Determine the (x, y) coordinate at the center of the cell enclosing the given text.  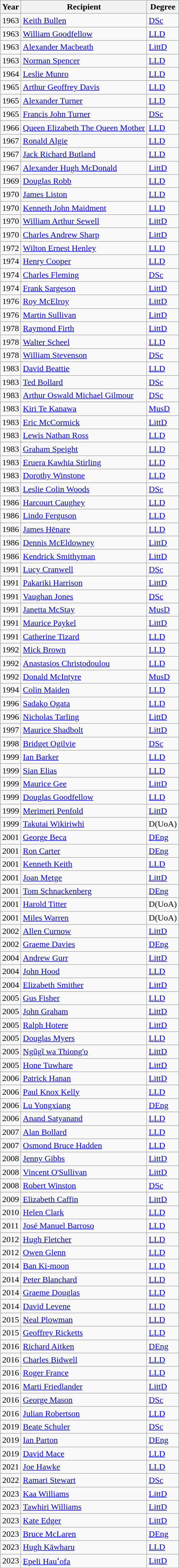
Graeme Davies (84, 944)
William Stevenson (84, 355)
Paul Knox Kelly (84, 1092)
Ronald Algie (84, 141)
Leslie Colin Woods (84, 489)
José Manuel Barroso (84, 1226)
Miles Warren (84, 918)
Donald McIntyre (84, 677)
Henry Cooper (84, 261)
Kiri Te Kanawa (84, 409)
Dennis McEldowney (84, 543)
Ramari Stewart (84, 1480)
Neal Plowman (84, 1320)
Degree (163, 7)
Vincent O'Sullivan (84, 1172)
Colin Maiden (84, 690)
Patrick Hanan (84, 1079)
William Goodfellow (84, 34)
Peter Blanchard (84, 1279)
Roger France (84, 1373)
Merimeri Penfold (84, 810)
Julian Robertson (84, 1413)
Keith Bullen (84, 20)
Francis John Turner (84, 114)
Ian Barker (84, 757)
Helen Clark (84, 1212)
Douglas Robb (84, 181)
Maurice Paykel (84, 623)
Norman Spencer (84, 61)
Kate Edger (84, 1520)
Recipient (84, 7)
Raymond Firth (84, 328)
Osmond Bruce Hadden (84, 1145)
Ron Carter (84, 851)
Ban Ki-moon (84, 1266)
2009 (11, 1199)
2021 (11, 1467)
Charles Bidwell (84, 1360)
Graham Speight (84, 449)
Hugh Fletcher (84, 1239)
David Beattie (84, 368)
Geoffrey Ricketts (84, 1333)
William Arthur Sewell (84, 221)
1969 (11, 181)
Arthur Geoffrey Davis (84, 87)
Mick Brown (84, 650)
Owen Glenn (84, 1253)
1998 (11, 744)
Richard Aitken (84, 1346)
Martin Sullivan (84, 315)
1994 (11, 690)
2022 (11, 1480)
Nicholas Tarling (84, 717)
Joe Hawke (84, 1467)
Elizabeth Caffin (84, 1199)
Douglas Goodfellow (84, 797)
Maurice Gee (84, 784)
David Mace (84, 1454)
Ian Parton (84, 1440)
Elizabeth Smither (84, 985)
Anastasios Christodoulou (84, 663)
Sadako Ogata (84, 703)
Arthur Oswald Michael Gilmour (84, 396)
1964 (11, 74)
Bruce McLaren (84, 1534)
James Hēnare (84, 529)
Joan Metge (84, 878)
Kenneth Keith (84, 864)
Eruera Kawhia Stirling (84, 462)
Graeme Douglas (84, 1293)
Alexander Turner (84, 101)
Beate Schuler (84, 1427)
Bridget Ogilvie (84, 744)
Ngũgĩ wa Thiong'o (84, 1052)
John Graham (84, 1011)
Harcourt Caughey (84, 502)
Lindo Ferguson (84, 516)
Vaughan Jones (84, 596)
David Levene (84, 1306)
2010 (11, 1212)
Wilton Ernest Henley (84, 248)
Frank Sargeson (84, 288)
George Mason (84, 1400)
Andrew Gurr (84, 958)
Ralph Hotere (84, 1025)
Charles Andrew Sharp (84, 235)
Sian Elias (84, 770)
Kendrick Smithyman (84, 556)
Kaa Williams (84, 1494)
1997 (11, 730)
Charles Fleming (84, 275)
Epeli Hauʻofa (84, 1561)
John Hood (84, 971)
Marti Friedlander (84, 1386)
Hone Tuwhare (84, 1065)
Jenny Gibbs (84, 1159)
Alexander Hugh McDonald (84, 168)
Hugh Kāwharu (84, 1547)
Douglas Myers (84, 1038)
Kenneth John Maidment (84, 208)
Lucy Cranwell (84, 569)
Jack Richard Butland (84, 154)
Ted Bollard (84, 382)
Tawhiri Williams (84, 1507)
George Beca (84, 837)
Roy McElroy (84, 302)
Queen Elizabeth The Queen Mother (84, 127)
1972 (11, 248)
Pakariki Harrison (84, 583)
Dorothy Winstone (84, 476)
Gus Fisher (84, 998)
Robert Winston (84, 1186)
Alexander Macbeath (84, 47)
Alan Bollard (84, 1132)
Eric McCormick (84, 422)
Tom Schnackenberg (84, 891)
James Liston (84, 195)
Leslie Munro (84, 74)
Maurice Shadbolt (84, 730)
Lewis Nathan Ross (84, 436)
Harold Titter (84, 904)
Lu Yongxiang (84, 1105)
2011 (11, 1226)
Walter Scheel (84, 342)
Year (11, 7)
Catherine Tizard (84, 637)
Takutai Wikiriwhi (84, 824)
Janetta McStay (84, 610)
Anand Satyanand (84, 1119)
Allen Curnow (84, 931)
1966 (11, 127)
